Provide the (X, Y) coordinate of the cell's center where the given text is located.  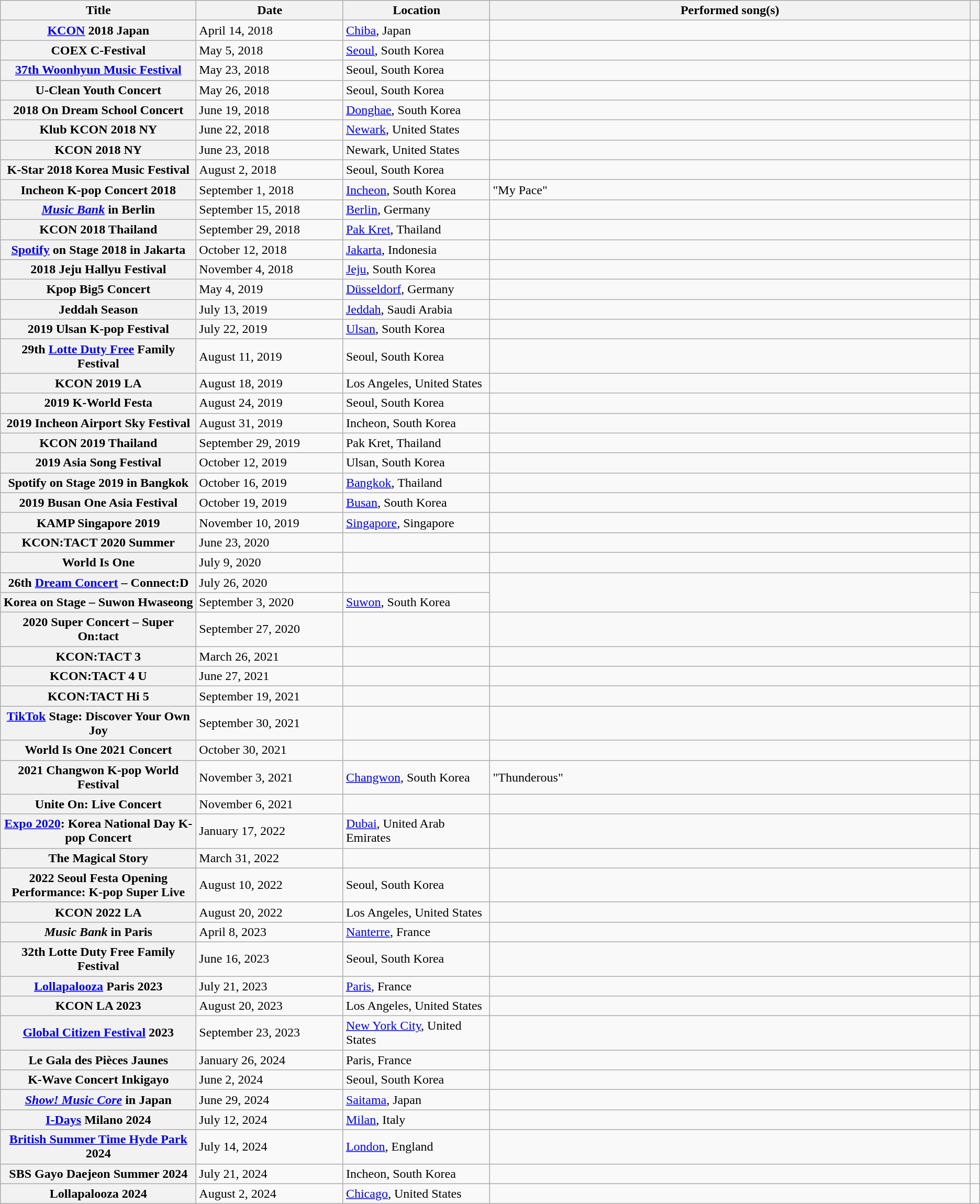
2019 Asia Song Festival (98, 463)
Düsseldorf, Germany (417, 289)
U-Clean Youth Concert (98, 90)
TikTok Stage: Discover Your Own Joy (98, 723)
KCON 2018 Thailand (98, 229)
32th Lotte Duty Free Family Festival (98, 959)
2019 Busan One Asia Festival (98, 503)
April 14, 2018 (270, 30)
August 18, 2019 (270, 383)
November 4, 2018 (270, 270)
March 26, 2021 (270, 656)
October 16, 2019 (270, 483)
September 19, 2021 (270, 696)
London, England (417, 1146)
World Is One 2021 Concert (98, 750)
Saitama, Japan (417, 1100)
KCON:TACT 2020 Summer (98, 542)
Spotify on Stage 2019 in Bangkok (98, 483)
Jeju, South Korea (417, 270)
New York City, United States (417, 1033)
August 2, 2024 (270, 1194)
Unite On: Live Concert (98, 804)
"Thunderous" (730, 777)
Lollapalooza 2024 (98, 1194)
June 23, 2020 (270, 542)
British Summer Time Hyde Park 2024 (98, 1146)
July 21, 2024 (270, 1174)
August 11, 2019 (270, 356)
Global Citizen Festival 2023 (98, 1033)
August 10, 2022 (270, 885)
June 16, 2023 (270, 959)
KCON:TACT 4 U (98, 676)
Berlin, Germany (417, 209)
The Magical Story (98, 858)
October 12, 2018 (270, 250)
KCON 2018 Japan (98, 30)
Jeddah, Saudi Arabia (417, 309)
KCON:TACT 3 (98, 656)
July 26, 2020 (270, 583)
2019 K-World Festa (98, 403)
September 29, 2018 (270, 229)
World Is One (98, 562)
2018 Jeju Hallyu Festival (98, 270)
August 20, 2023 (270, 1006)
September 27, 2020 (270, 629)
2022 Seoul Festa Opening Performance: K-pop Super Live (98, 885)
May 4, 2019 (270, 289)
KAMP Singapore 2019 (98, 522)
July 21, 2023 (270, 986)
October 12, 2019 (270, 463)
Korea on Stage – Suwon Hwaseong (98, 603)
Spotify on Stage 2018 in Jakarta (98, 250)
Jeddah Season (98, 309)
Dubai, United Arab Emirates (417, 831)
Busan, South Korea (417, 503)
July 22, 2019 (270, 329)
September 1, 2018 (270, 189)
August 2, 2018 (270, 170)
November 3, 2021 (270, 777)
"My Pace" (730, 189)
2021 Changwon K-pop World Festival (98, 777)
29th Lotte Duty Free Family Festival (98, 356)
Chicago, United States (417, 1194)
KCON 2022 LA (98, 912)
September 3, 2020 (270, 603)
Suwon, South Korea (417, 603)
SBS Gayo Daejeon Summer 2024 (98, 1174)
2019 Ulsan K-pop Festival (98, 329)
KCON 2019 Thailand (98, 443)
October 19, 2019 (270, 503)
Donghae, South Korea (417, 110)
August 31, 2019 (270, 423)
May 5, 2018 (270, 50)
K-Wave Concert Inkigayo (98, 1080)
Changwon, South Korea (417, 777)
May 23, 2018 (270, 70)
July 9, 2020 (270, 562)
KCON 2018 NY (98, 150)
Show! Music Core in Japan (98, 1100)
September 29, 2019 (270, 443)
2020 Super Concert – Super On:tact (98, 629)
July 14, 2024 (270, 1146)
Lollapalooza Paris 2023 (98, 986)
July 12, 2024 (270, 1120)
2018 On Dream School Concert (98, 110)
KCON 2019 LA (98, 383)
March 31, 2022 (270, 858)
April 8, 2023 (270, 932)
Milan, Italy (417, 1120)
Kpop Big5 Concert (98, 289)
January 26, 2024 (270, 1060)
Date (270, 10)
June 19, 2018 (270, 110)
KCON:TACT Hi 5 (98, 696)
June 2, 2024 (270, 1080)
June 27, 2021 (270, 676)
May 26, 2018 (270, 90)
November 6, 2021 (270, 804)
June 23, 2018 (270, 150)
Location (417, 10)
August 24, 2019 (270, 403)
July 13, 2019 (270, 309)
Singapore, Singapore (417, 522)
November 10, 2019 (270, 522)
I-Days Milano 2024 (98, 1120)
37th Woonhyun Music Festival (98, 70)
October 30, 2021 (270, 750)
2019 Incheon Airport Sky Festival (98, 423)
26th Dream Concert – Connect:D (98, 583)
Music Bank in Paris (98, 932)
September 30, 2021 (270, 723)
Nanterre, France (417, 932)
September 15, 2018 (270, 209)
Le Gala des Pièces Jaunes (98, 1060)
September 23, 2023 (270, 1033)
Chiba, Japan (417, 30)
Bangkok, Thailand (417, 483)
Jakarta, Indonesia (417, 250)
January 17, 2022 (270, 831)
August 20, 2022 (270, 912)
KCON LA 2023 (98, 1006)
Klub KCON 2018 NY (98, 130)
Performed song(s) (730, 10)
Incheon K-pop Concert 2018 (98, 189)
June 29, 2024 (270, 1100)
Music Bank in Berlin (98, 209)
June 22, 2018 (270, 130)
K-Star 2018 Korea Music Festival (98, 170)
COEX C-Festival (98, 50)
Title (98, 10)
Expo 2020: Korea National Day K-pop Concert (98, 831)
